Output the (x, y) coordinate of the center of the cell containing the given text.  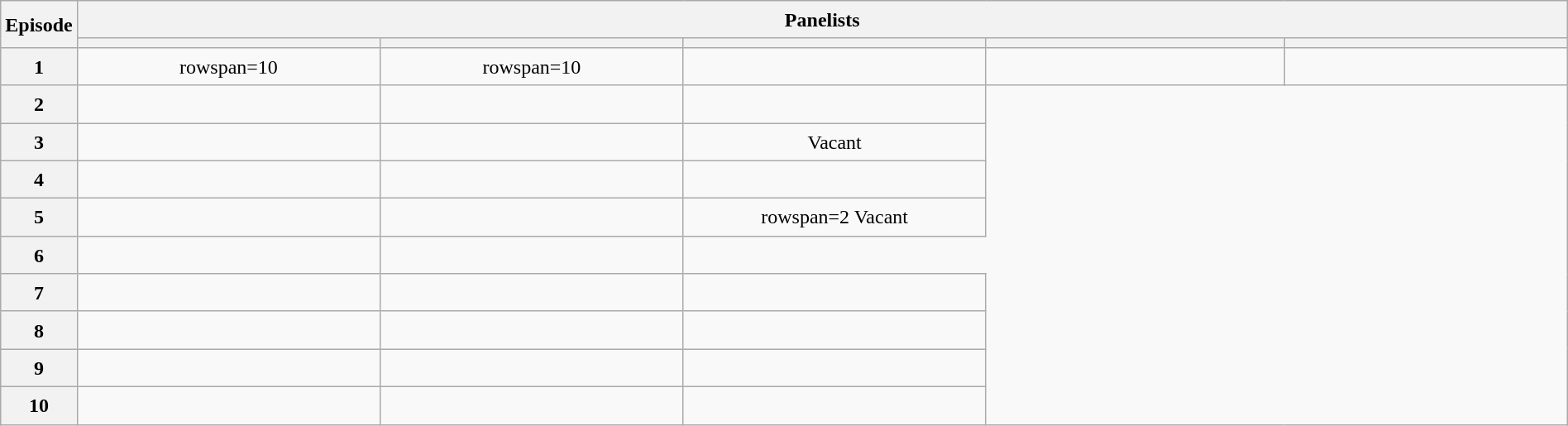
6 (39, 255)
8 (39, 330)
Episode (39, 25)
rowspan=2 Vacant (834, 218)
2 (39, 104)
3 (39, 141)
5 (39, 218)
1 (39, 66)
Vacant (834, 141)
Panelists (822, 20)
4 (39, 179)
7 (39, 293)
9 (39, 368)
10 (39, 405)
